Return [X, Y] of the center of cell containing provided text 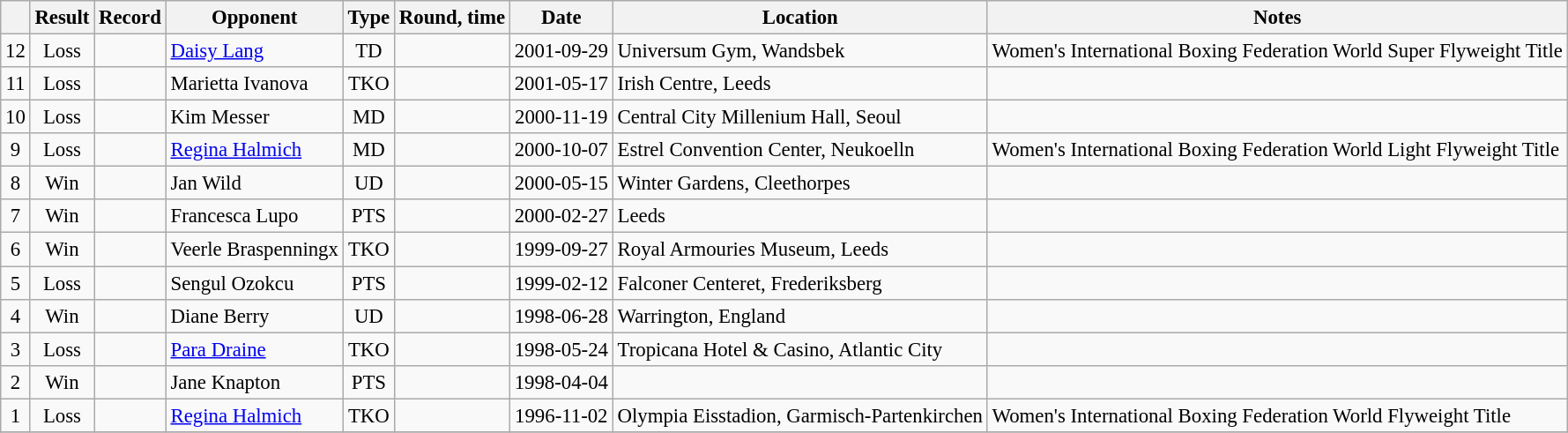
Notes [1277, 18]
12 [16, 51]
1996-11-02 [561, 415]
Royal Armouries Museum, Leeds [800, 250]
2000-02-27 [561, 216]
1998-06-28 [561, 316]
Tropicana Hotel & Casino, Atlantic City [800, 349]
Type [368, 18]
Para Draine [254, 349]
9 [16, 150]
Central City Millenium Hall, Seoul [800, 117]
Opponent [254, 18]
1999-02-12 [561, 283]
2000-11-19 [561, 117]
Women's International Boxing Federation World Light Flyweight Title [1277, 150]
Result [62, 18]
Sengul Ozokcu [254, 283]
Women's International Boxing Federation World Super Flyweight Title [1277, 51]
TD [368, 51]
Daisy Lang [254, 51]
Universum Gym, Wandsbek [800, 51]
7 [16, 216]
2000-05-15 [561, 183]
Location [800, 18]
Leeds [800, 216]
Francesca Lupo [254, 216]
1998-05-24 [561, 349]
1999-09-27 [561, 250]
2000-10-07 [561, 150]
Olympia Eisstadion, Garmisch-Partenkirchen [800, 415]
3 [16, 349]
8 [16, 183]
2 [16, 382]
Irish Centre, Leeds [800, 84]
11 [16, 84]
Round, time [451, 18]
Warrington, England [800, 316]
Women's International Boxing Federation World Flyweight Title [1277, 415]
5 [16, 283]
Record [130, 18]
Kim Messer [254, 117]
6 [16, 250]
Diane Berry [254, 316]
Jan Wild [254, 183]
1 [16, 415]
Date [561, 18]
Estrel Convention Center, Neukoelln [800, 150]
10 [16, 117]
2001-05-17 [561, 84]
Veerle Braspenningx [254, 250]
Marietta Ivanova [254, 84]
Falconer Centeret, Frederiksberg [800, 283]
4 [16, 316]
1998-04-04 [561, 382]
2001-09-29 [561, 51]
Jane Knapton [254, 382]
Winter Gardens, Cleethorpes [800, 183]
